Return the (x, y) coordinate for the center point of the cell that contains the specified text.  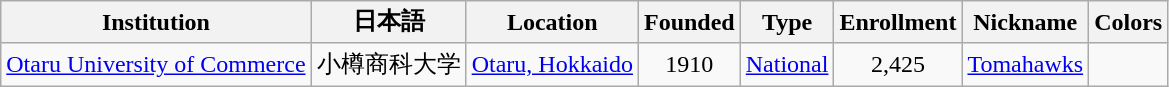
Institution (156, 22)
Otaru, Hokkaido (552, 64)
1910 (689, 64)
小樽商科大学 (388, 64)
Enrollment (898, 22)
Type (787, 22)
Otaru University of Commerce (156, 64)
Founded (689, 22)
Tomahawks (1026, 64)
2,425 (898, 64)
National (787, 64)
Location (552, 22)
Colors (1128, 22)
日本語 (388, 22)
Nickname (1026, 22)
